Output the (x, y) coordinate of the center of the cell containing the given text.  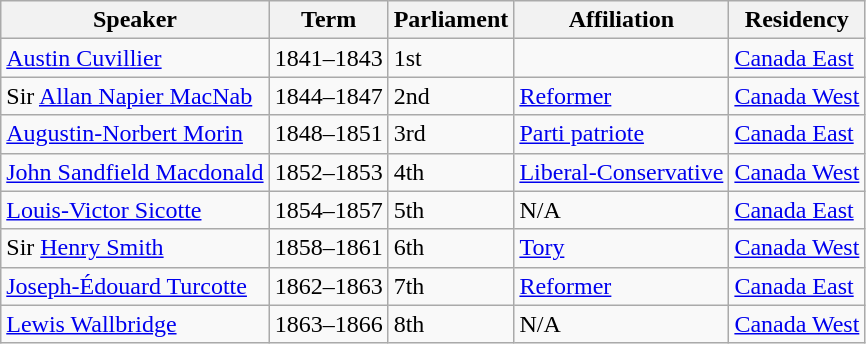
Sir Henry Smith (135, 248)
Tory (622, 248)
Residency (797, 20)
Austin Cuvillier (135, 58)
Term (328, 20)
1862–1863 (328, 286)
1858–1861 (328, 248)
7th (451, 286)
1854–1857 (328, 210)
John Sandfield Macdonald (135, 172)
8th (451, 324)
Affiliation (622, 20)
5th (451, 210)
Liberal-Conservative (622, 172)
Lewis Wallbridge (135, 324)
1848–1851 (328, 134)
1st (451, 58)
Augustin-Norbert Morin (135, 134)
6th (451, 248)
1852–1853 (328, 172)
1844–1847 (328, 96)
4th (451, 172)
Parliament (451, 20)
1841–1843 (328, 58)
Joseph-Édouard Turcotte (135, 286)
1863–1866 (328, 324)
3rd (451, 134)
Parti patriote (622, 134)
2nd (451, 96)
Louis-Victor Sicotte (135, 210)
Sir Allan Napier MacNab (135, 96)
Speaker (135, 20)
